Find where the given text appears and provide that cell's center as (x, y) coordinate. 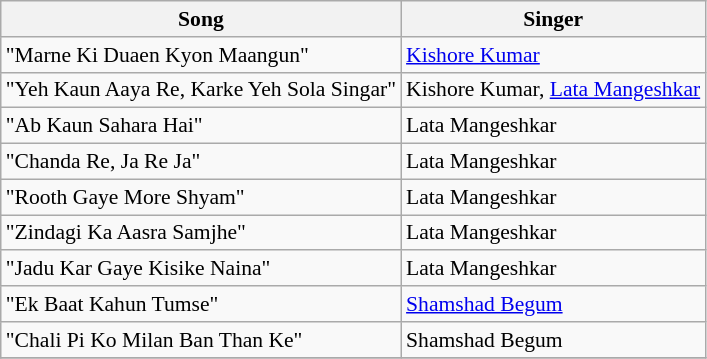
"Chanda Re, Ja Re Ja" (201, 162)
Singer (553, 19)
Kishore Kumar, Lata Mangeshkar (553, 90)
"Zindagi Ka Aasra Samjhe" (201, 233)
"Marne Ki Duaen Kyon Maangun" (201, 55)
"Yeh Kaun Aaya Re, Karke Yeh Sola Singar" (201, 90)
"Ab Kaun Sahara Hai" (201, 126)
"Rooth Gaye More Shyam" (201, 197)
"Ek Baat Kahun Tumse" (201, 304)
"Jadu Kar Gaye Kisike Naina" (201, 269)
Kishore Kumar (553, 55)
"Chali Pi Ko Milan Ban Than Ke" (201, 340)
Song (201, 19)
